Output the [X, Y] coordinate of the center of the cell containing the given text.  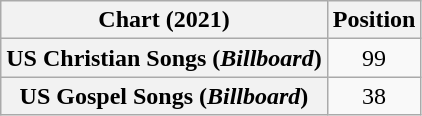
US Gospel Songs (Billboard) [164, 96]
Position [374, 20]
Chart (2021) [164, 20]
99 [374, 58]
38 [374, 96]
US Christian Songs (Billboard) [164, 58]
